Locate the cell with the specified text and output its (X, Y) center coordinate. 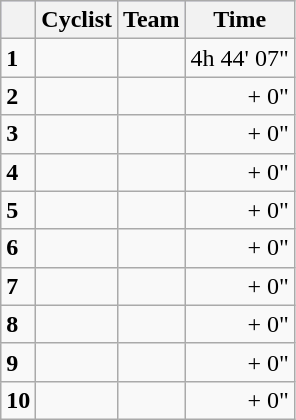
9 (18, 362)
1 (18, 58)
4 (18, 172)
5 (18, 210)
8 (18, 324)
Team (152, 20)
Cyclist (77, 20)
2 (18, 96)
7 (18, 286)
Time (240, 20)
3 (18, 134)
6 (18, 248)
4h 44' 07" (240, 58)
10 (18, 400)
